For the text-containing cell, return its midpoint in [X, Y] coordinate format. 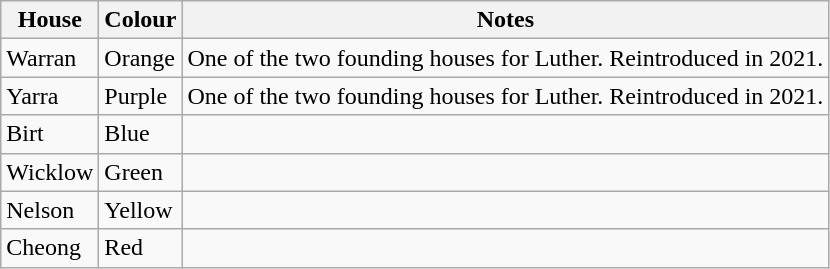
Birt [50, 134]
Colour [140, 20]
Notes [506, 20]
Yarra [50, 96]
Cheong [50, 248]
Purple [140, 96]
Nelson [50, 210]
Orange [140, 58]
Red [140, 248]
Wicklow [50, 172]
Blue [140, 134]
Green [140, 172]
Yellow [140, 210]
House [50, 20]
Warran [50, 58]
